Determine the [x, y] coordinate at the center of the cell enclosing the given text.  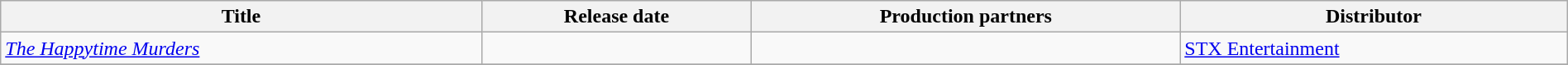
Distributor [1374, 17]
STX Entertainment [1374, 48]
Title [241, 17]
Production partners [966, 17]
The Happytime Murders [241, 48]
Release date [617, 17]
